For the text-containing cell, return its midpoint in (X, Y) coordinate format. 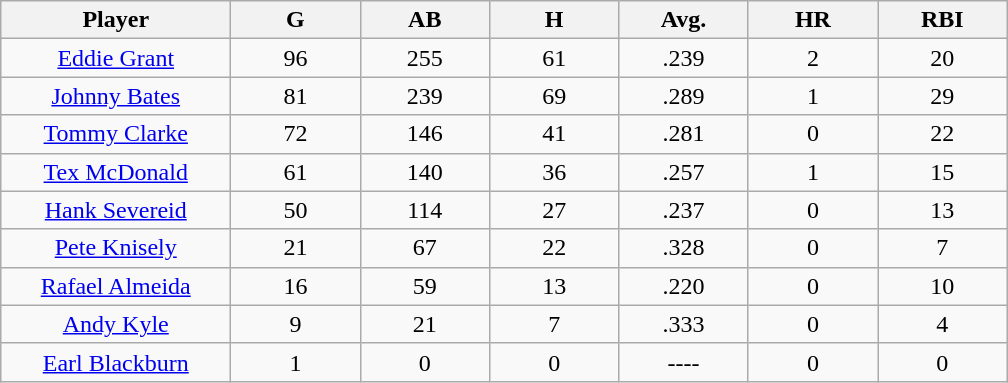
16 (296, 286)
41 (554, 134)
Johnny Bates (116, 96)
Eddie Grant (116, 58)
59 (424, 286)
.289 (684, 96)
Tommy Clarke (116, 134)
114 (424, 210)
Tex McDonald (116, 172)
Pete Knisely (116, 248)
Rafael Almeida (116, 286)
29 (942, 96)
255 (424, 58)
10 (942, 286)
9 (296, 324)
RBI (942, 20)
Hank Severeid (116, 210)
69 (554, 96)
Player (116, 20)
.281 (684, 134)
H (554, 20)
2 (812, 58)
146 (424, 134)
15 (942, 172)
.237 (684, 210)
72 (296, 134)
.239 (684, 58)
.257 (684, 172)
.333 (684, 324)
AB (424, 20)
G (296, 20)
Earl Blackburn (116, 362)
239 (424, 96)
50 (296, 210)
HR (812, 20)
.220 (684, 286)
36 (554, 172)
4 (942, 324)
Avg. (684, 20)
Andy Kyle (116, 324)
67 (424, 248)
.328 (684, 248)
20 (942, 58)
27 (554, 210)
---- (684, 362)
96 (296, 58)
81 (296, 96)
140 (424, 172)
